Find where the given text appears and provide that cell's center as [X, Y] coordinate. 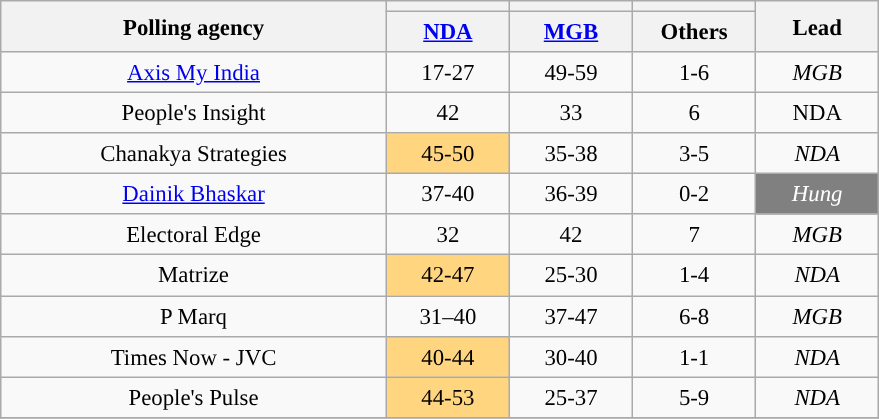
25-30 [570, 276]
Chanakya Strategies [194, 154]
1-6 [694, 72]
35-38 [570, 154]
People's Insight [194, 114]
Hung [818, 194]
31–40 [448, 316]
7 [694, 234]
P Marq [194, 316]
45-50 [448, 154]
1-1 [694, 356]
33 [570, 114]
17-27 [448, 72]
People's Pulse [194, 398]
Lead [818, 26]
49-59 [570, 72]
30-40 [570, 356]
32 [448, 234]
40-44 [448, 356]
42-47 [448, 276]
6 [694, 114]
Dainik Bhaskar [194, 194]
Others [694, 32]
25-37 [570, 398]
37-40 [448, 194]
44-53 [448, 398]
37-47 [570, 316]
3-5 [694, 154]
Axis My India [194, 72]
0-2 [694, 194]
6-8 [694, 316]
Electoral Edge [194, 234]
Times Now - JVC [194, 356]
Matrize [194, 276]
36-39 [570, 194]
1-4 [694, 276]
5-9 [694, 398]
Polling agency [194, 26]
